Locate the cell with the specified text and output its (x, y) center coordinate. 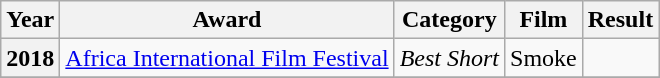
Africa International Film Festival (227, 58)
Film (544, 20)
Smoke (544, 58)
Category (449, 20)
Best Short (449, 58)
Award (227, 20)
Result (620, 20)
Year (30, 20)
2018 (30, 58)
